Determine the (X, Y) coordinate at the center of the cell enclosing the given text.  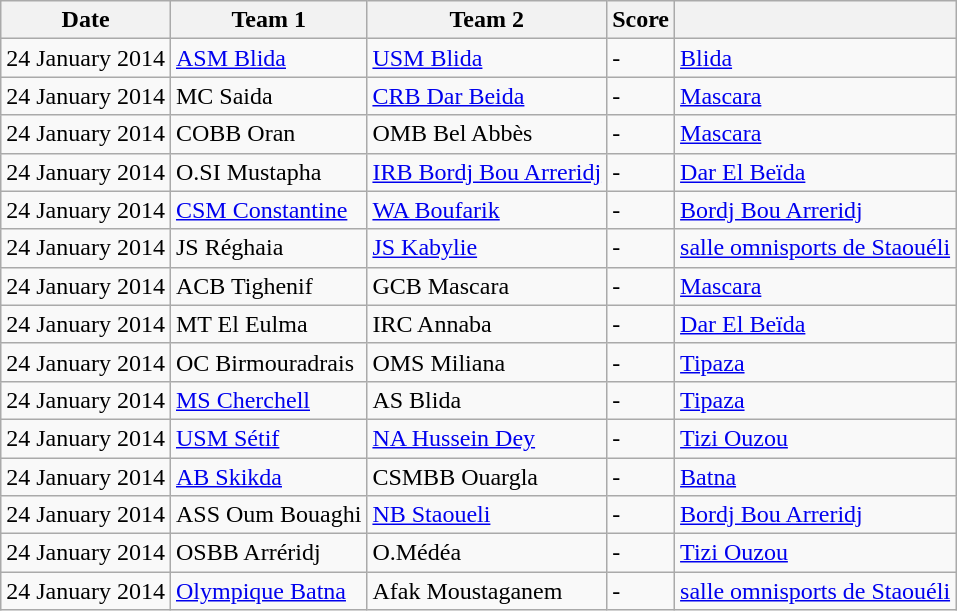
MT El Eulma (268, 324)
NB Staoueli (487, 515)
Date (86, 20)
OMS Miliana (487, 362)
GCB Mascara (487, 286)
ASS Oum Bouaghi (268, 515)
COBB Oran (268, 134)
MC Saida (268, 96)
Batna (816, 477)
O.Médéa (487, 553)
CRB Dar Beida (487, 96)
Afak Moustaganem (487, 591)
AS Blida (487, 400)
OMB Bel Abbès (487, 134)
CSM Constantine (268, 210)
IRC Annaba (487, 324)
IRB Bordj Bou Arreridj (487, 172)
JS Kabylie (487, 248)
WA Boufarik (487, 210)
ACB Tighenif (268, 286)
ASM Blida (268, 58)
O.SI Mustapha (268, 172)
NA Hussein Dey (487, 438)
CSMBB Ouargla (487, 477)
USM Blida (487, 58)
USM Sétif (268, 438)
AB Skikda (268, 477)
JS Réghaia (268, 248)
MS Cherchell (268, 400)
Team 1 (268, 20)
OC Birmouradrais (268, 362)
Score (641, 20)
Team 2 (487, 20)
Olympique Batna (268, 591)
OSBB Arréridj (268, 553)
Blida (816, 58)
